Capture the cell that displays the provided text and extract its (x, y) central coordinate. 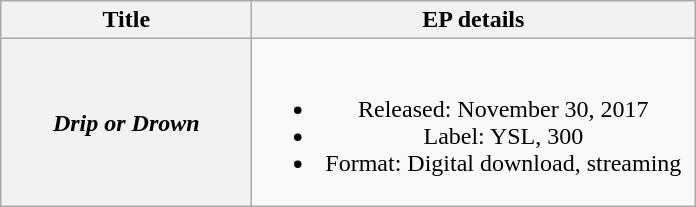
Drip or Drown (126, 122)
EP details (474, 20)
Title (126, 20)
Released: November 30, 2017Label: YSL, 300Format: Digital download, streaming (474, 122)
